Search for the cell housing the specified text and yield its [x, y] center coordinate. 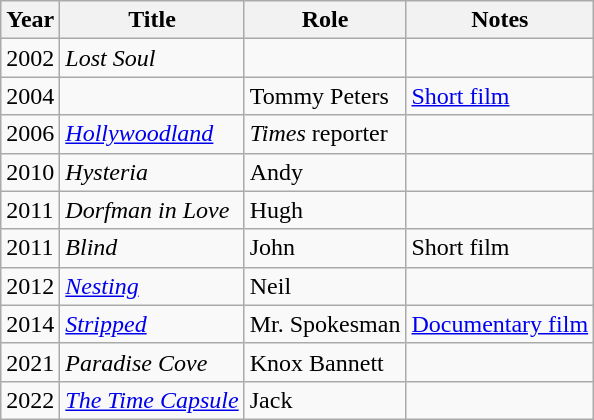
Tommy Peters [325, 96]
Knox Bannett [325, 362]
Nesting [152, 286]
Paradise Cove [152, 362]
2004 [30, 96]
Role [325, 20]
Notes [500, 20]
Andy [325, 172]
2022 [30, 400]
Hollywoodland [152, 134]
Stripped [152, 324]
Year [30, 20]
Blind [152, 248]
Hysteria [152, 172]
Mr. Spokesman [325, 324]
Title [152, 20]
2006 [30, 134]
Dorfman in Love [152, 210]
2010 [30, 172]
Documentary film [500, 324]
Jack [325, 400]
John [325, 248]
Times reporter [325, 134]
2021 [30, 362]
2012 [30, 286]
Neil [325, 286]
2002 [30, 58]
2014 [30, 324]
The Time Capsule [152, 400]
Lost Soul [152, 58]
Hugh [325, 210]
